Capture the cell that displays the provided text and extract its (x, y) central coordinate. 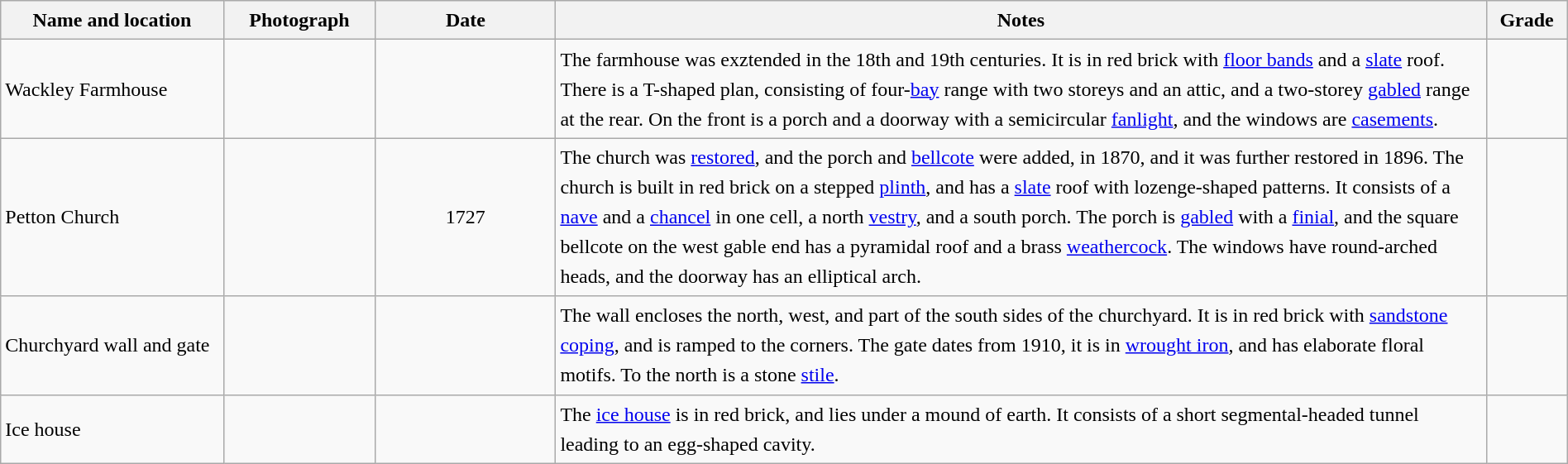
Grade (1527, 20)
Date (466, 20)
Petton Church (112, 217)
The ice house is in red brick, and lies under a mound of earth. It consists of a short segmental-headed tunnel leading to an egg-shaped cavity. (1021, 428)
Photograph (299, 20)
Wackley Farmhouse (112, 89)
1727 (466, 217)
Notes (1021, 20)
Ice house (112, 428)
Name and location (112, 20)
Churchyard wall and gate (112, 346)
